Provide the (x, y) coordinate of the cell's center where the given text is located.  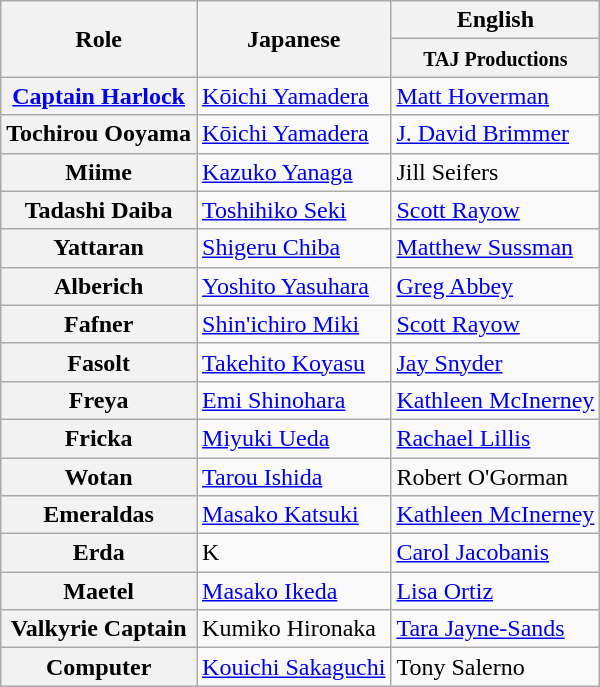
TAJ Productions (496, 58)
Freya (99, 400)
Role (99, 39)
Yattaran (99, 248)
Shin'ichiro Miki (294, 324)
Toshihiko Seki (294, 210)
Fasolt (99, 362)
Matt Hoverman (496, 96)
Tochirou Ooyama (99, 134)
Rachael Lillis (496, 438)
Greg Abbey (496, 286)
Shigeru Chiba (294, 248)
Fafner (99, 324)
Japanese (294, 39)
Miyuki Ueda (294, 438)
Masako Ikeda (294, 591)
Tarou Ishida (294, 477)
Wotan (99, 477)
Tara Jayne-Sands (496, 629)
Emeraldas (99, 515)
Fricka (99, 438)
Valkyrie Captain (99, 629)
Takehito Koyasu (294, 362)
Lisa Ortiz (496, 591)
J. David Brimmer (496, 134)
Tadashi Daiba (99, 210)
Yoshito Yasuhara (294, 286)
Maetel (99, 591)
Tony Salerno (496, 667)
Kumiko Hironaka (294, 629)
K (294, 553)
English (496, 20)
Matthew Sussman (496, 248)
Jay Snyder (496, 362)
Robert O'Gorman (496, 477)
Miime (99, 172)
Masako Katsuki (294, 515)
Carol Jacobanis (496, 553)
Jill Seifers (496, 172)
Kazuko Yanaga (294, 172)
Erda (99, 553)
Alberich (99, 286)
Captain Harlock (99, 96)
Emi Shinohara (294, 400)
Computer (99, 667)
Kouichi Sakaguchi (294, 667)
